Provide the (x, y) coordinate of the cell's center where the given text is located.  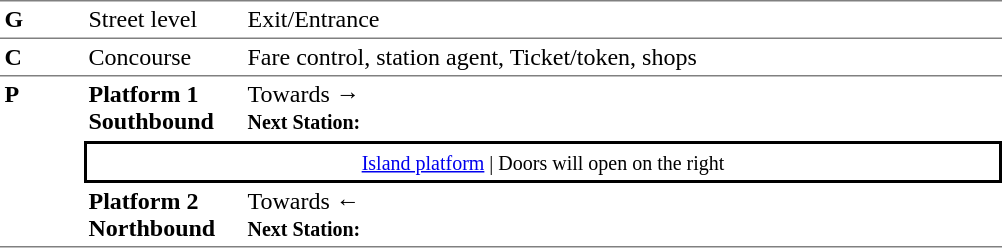
Platform 2Northbound (164, 215)
Towards ← Next Station: (622, 215)
Street level (164, 20)
Fare control, station agent, Ticket/token, shops (622, 58)
G (42, 20)
Concourse (164, 58)
P (42, 162)
Platform 1Southbound (164, 108)
C (42, 58)
Exit/Entrance (622, 20)
Island platform | Doors will open on the right (543, 162)
Towards → Next Station: (622, 108)
